Extract the [x, y] coordinate from the center of the cell holding the provided text.  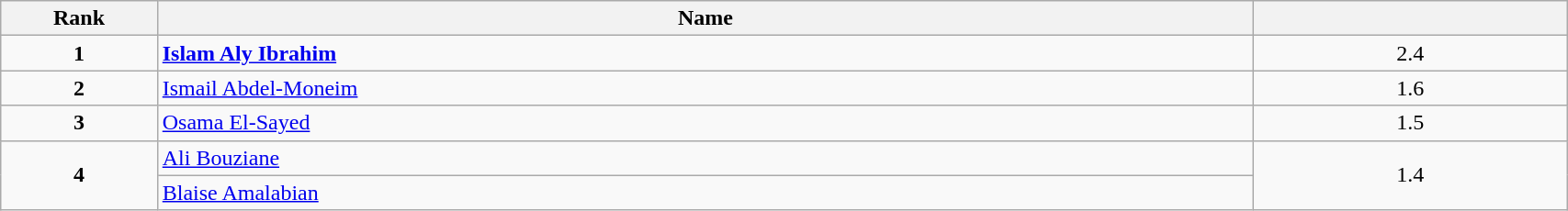
Islam Aly Ibrahim [705, 53]
4 [79, 175]
Osama El-Sayed [705, 123]
Ismail Abdel-Moneim [705, 88]
1.6 [1411, 88]
1 [79, 53]
Blaise Amalabian [705, 193]
3 [79, 123]
Rank [79, 18]
1.4 [1411, 175]
1.5 [1411, 123]
Name [705, 18]
2.4 [1411, 53]
2 [79, 88]
Ali Bouziane [705, 158]
